From the cell containing the given text, extract its center point as (X, Y) coordinate. 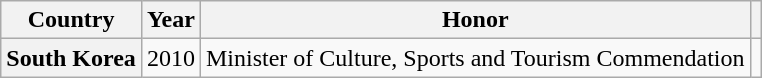
2010 (170, 58)
Honor (475, 20)
Year (170, 20)
Country (72, 20)
Minister of Culture, Sports and Tourism Commendation (475, 58)
South Korea (72, 58)
